Locate the cell with the specified text and output its [x, y] center coordinate. 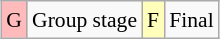
G [14, 20]
Final [192, 20]
Group stage [84, 20]
F [153, 20]
